From the cell containing the given text, extract its center point as [x, y] coordinate. 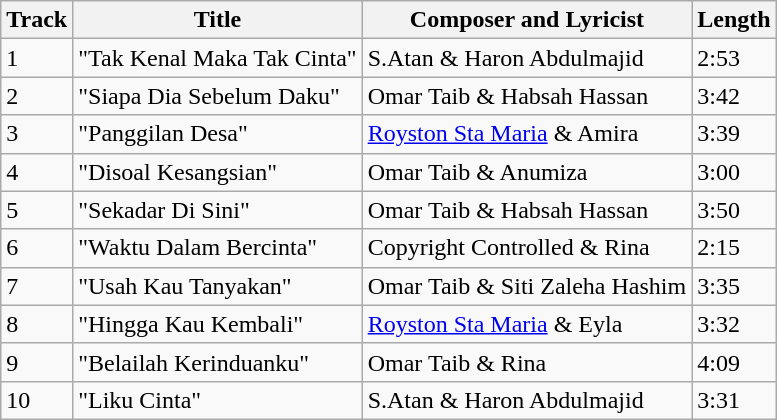
Composer and Lyricist [527, 20]
3:31 [734, 400]
10 [37, 400]
Length [734, 20]
"Hingga Kau Kembali" [218, 324]
2:53 [734, 58]
"Tak Kenal Maka Tak Cinta" [218, 58]
Omar Taib & Siti Zaleha Hashim [527, 286]
Royston Sta Maria & Eyla [527, 324]
1 [37, 58]
"Belailah Kerinduanku" [218, 362]
8 [37, 324]
4:09 [734, 362]
Copyright Controlled & Rina [527, 248]
2 [37, 96]
Track [37, 20]
Title [218, 20]
7 [37, 286]
3 [37, 134]
2:15 [734, 248]
Royston Sta Maria & Amira [527, 134]
"Waktu Dalam Bercinta" [218, 248]
Omar Taib & Rina [527, 362]
3:39 [734, 134]
3:50 [734, 210]
3:32 [734, 324]
5 [37, 210]
"Usah Kau Tanyakan" [218, 286]
"Panggilan Desa" [218, 134]
"Siapa Dia Sebelum Daku" [218, 96]
"Liku Cinta" [218, 400]
3:35 [734, 286]
"Sekadar Di Sini" [218, 210]
"Disoal Kesangsian" [218, 172]
6 [37, 248]
3:00 [734, 172]
9 [37, 362]
4 [37, 172]
Omar Taib & Anumiza [527, 172]
3:42 [734, 96]
